Capture the cell that displays the provided text and extract its [x, y] central coordinate. 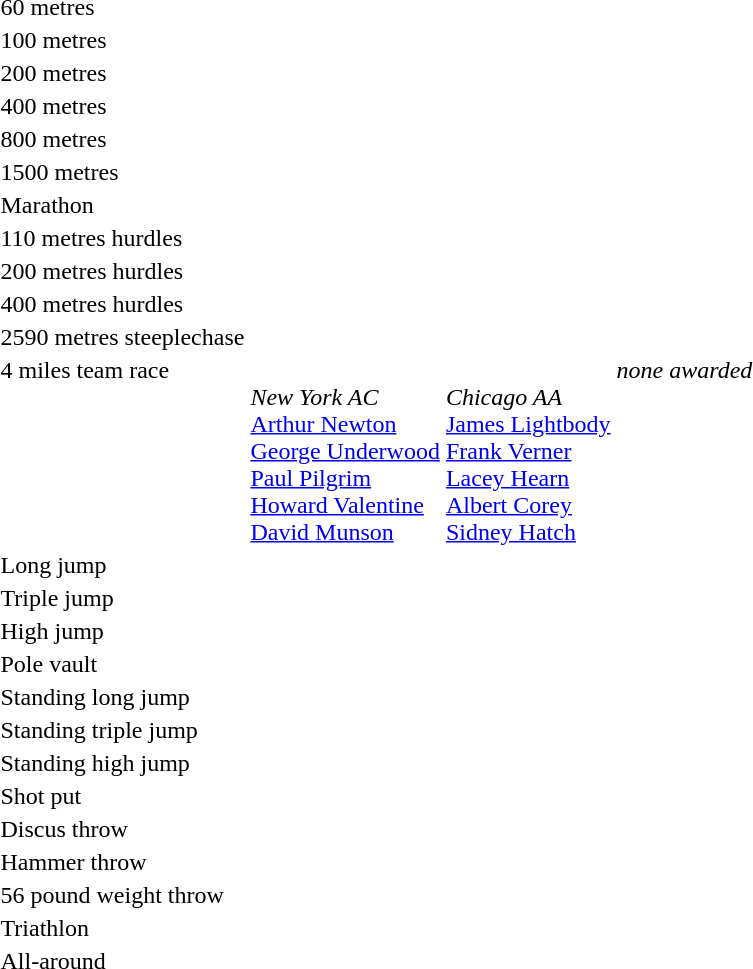
New York ACArthur Newton George Underwood Paul Pilgrim Howard Valentine David Munson [346, 451]
Chicago AAJames Lightbody Frank Verner Lacey Hearn Albert Corey Sidney Hatch [528, 451]
